Detect which cell encompasses the target text, then output its (X, Y) center coordinate. 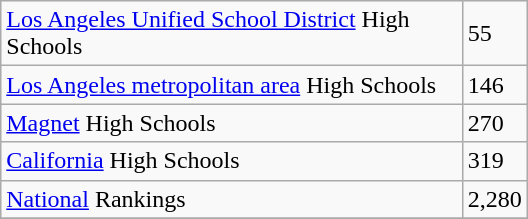
2,280 (494, 199)
55 (494, 34)
146 (494, 85)
Los Angeles metropolitan area High Schools (232, 85)
National Rankings (232, 199)
Los Angeles Unified School District High Schools (232, 34)
California High Schools (232, 161)
Magnet High Schools (232, 123)
270 (494, 123)
319 (494, 161)
